Determine the (X, Y) coordinate at the center of the cell enclosing the given text.  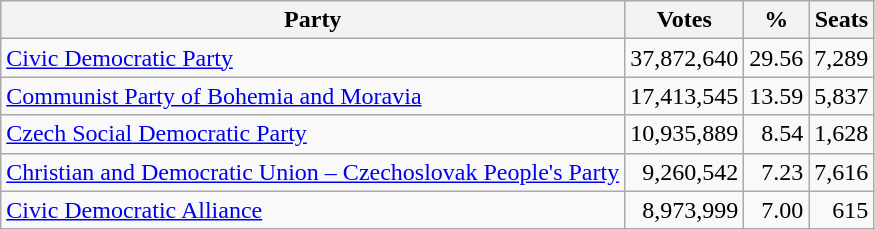
% (776, 20)
Czech Social Democratic Party (313, 134)
Seats (842, 20)
7.00 (776, 210)
7.23 (776, 172)
9,260,542 (684, 172)
615 (842, 210)
7,616 (842, 172)
5,837 (842, 96)
7,289 (842, 58)
Communist Party of Bohemia and Moravia (313, 96)
Civic Democratic Party (313, 58)
10,935,889 (684, 134)
1,628 (842, 134)
Votes (684, 20)
Civic Democratic Alliance (313, 210)
Christian and Democratic Union – Czechoslovak People's Party (313, 172)
29.56 (776, 58)
8,973,999 (684, 210)
Party (313, 20)
13.59 (776, 96)
17,413,545 (684, 96)
8.54 (776, 134)
37,872,640 (684, 58)
